For the text-containing cell, return its midpoint in [X, Y] coordinate format. 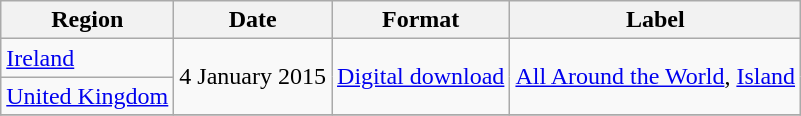
Ireland [88, 58]
Format [421, 20]
Date [253, 20]
All Around the World, Island [656, 77]
4 January 2015 [253, 77]
Label [656, 20]
Digital download [421, 77]
United Kingdom [88, 96]
Region [88, 20]
